For the text-containing cell, return its midpoint in [x, y] coordinate format. 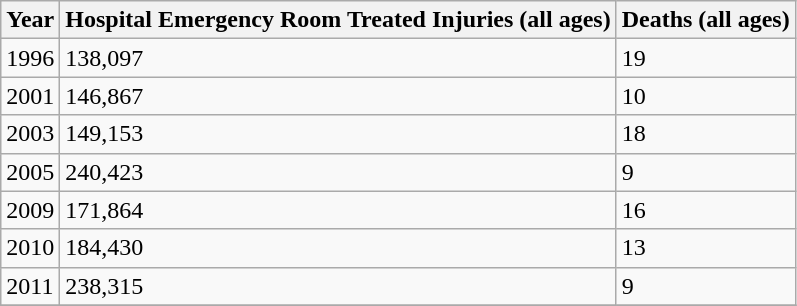
16 [706, 210]
18 [706, 134]
2001 [30, 96]
Deaths (all ages) [706, 20]
1996 [30, 58]
19 [706, 58]
2011 [30, 286]
Hospital Emergency Room Treated Injuries (all ages) [338, 20]
138,097 [338, 58]
Year [30, 20]
238,315 [338, 286]
2009 [30, 210]
13 [706, 248]
146,867 [338, 96]
2010 [30, 248]
149,153 [338, 134]
171,864 [338, 210]
10 [706, 96]
184,430 [338, 248]
2005 [30, 172]
240,423 [338, 172]
2003 [30, 134]
